Return (x, y) of the center of cell containing provided text 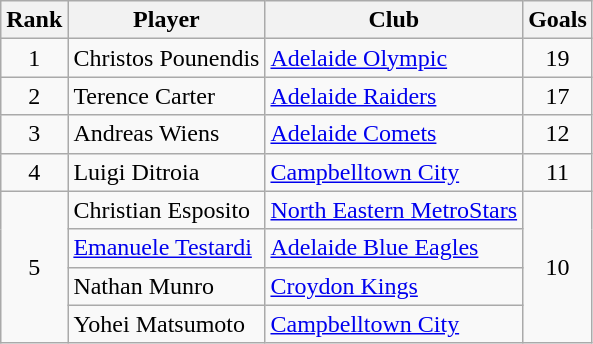
5 (34, 267)
11 (558, 172)
Emanuele Testardi (166, 248)
Rank (34, 20)
Club (394, 20)
2 (34, 96)
Adelaide Comets (394, 134)
10 (558, 267)
Christian Esposito (166, 210)
Nathan Munro (166, 286)
19 (558, 58)
Christos Pounendis (166, 58)
Terence Carter (166, 96)
4 (34, 172)
3 (34, 134)
Player (166, 20)
Croydon Kings (394, 286)
Adelaide Blue Eagles (394, 248)
Yohei Matsumoto (166, 324)
17 (558, 96)
Goals (558, 20)
12 (558, 134)
Luigi Ditroia (166, 172)
North Eastern MetroStars (394, 210)
Andreas Wiens (166, 134)
1 (34, 58)
Adelaide Olympic (394, 58)
Adelaide Raiders (394, 96)
